Output the (x, y) coordinate of the center of the cell containing the given text.  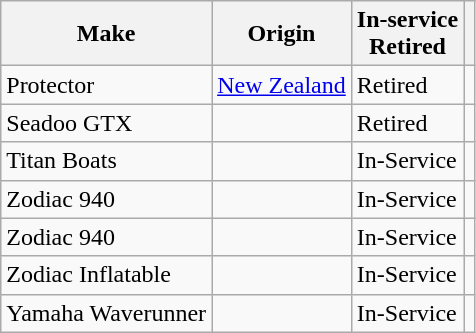
In-serviceRetired (407, 34)
Zodiac Inflatable (106, 275)
Make (106, 34)
Yamaha Waverunner (106, 313)
Protector (106, 85)
Origin (282, 34)
Titan Boats (106, 161)
New Zealand (282, 85)
Seadoo GTX (106, 123)
